Detect which cell encompasses the target text, then output its [x, y] center coordinate. 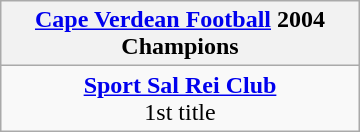
Cape Verdean Football 2004Champions [180, 34]
Sport Sal Rei Club1st title [180, 98]
